Capture the cell that displays the provided text and extract its (X, Y) central coordinate. 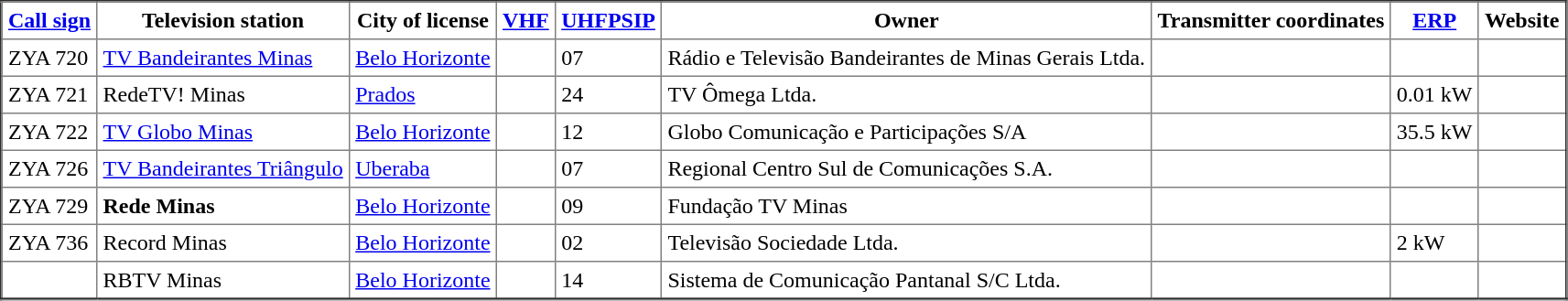
City of license (423, 20)
2 kW (1434, 242)
VHF (525, 20)
Television station (223, 20)
Website (1522, 20)
TV Bandeirantes Triângulo (223, 168)
0.01 kW (1434, 94)
Sistema de Comunicação Pantanal S/C Ltda. (906, 280)
ZYA 736 (49, 242)
Owner (906, 20)
Transmitter coordinates (1271, 20)
Globo Comunicação e Participações S/A (906, 132)
RedeTV! Minas (223, 94)
14 (608, 280)
TV Ômega Ltda. (906, 94)
ZYA 720 (49, 58)
UHFPSIP (608, 20)
ZYA 722 (49, 132)
Call sign (49, 20)
Uberaba (423, 168)
Prados (423, 94)
09 (608, 206)
ZYA 726 (49, 168)
Regional Centro Sul de Comunicações S.A. (906, 168)
35.5 kW (1434, 132)
24 (608, 94)
ZYA 721 (49, 94)
ERP (1434, 20)
TV Globo Minas (223, 132)
02 (608, 242)
Fundação TV Minas (906, 206)
12 (608, 132)
TV Bandeirantes Minas (223, 58)
ZYA 729 (49, 206)
RBTV Minas (223, 280)
Rede Minas (223, 206)
Record Minas (223, 242)
Rádio e Televisão Bandeirantes de Minas Gerais Ltda. (906, 58)
Televisão Sociedade Ltda. (906, 242)
